Return (x, y) of the center of cell containing provided text 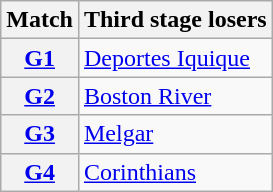
Third stage losers (175, 20)
Match (40, 20)
Boston River (175, 96)
Corinthians (175, 172)
G1 (40, 58)
Melgar (175, 134)
G4 (40, 172)
G2 (40, 96)
Deportes Iquique (175, 58)
G3 (40, 134)
